Pinpoint the cell where the given text exists, returning its (X, Y) midpoint coordinate. 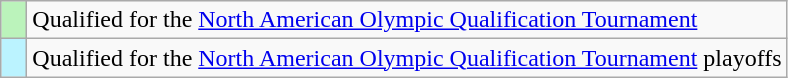
Qualified for the North American Olympic Qualification Tournament (407, 20)
Qualified for the North American Olympic Qualification Tournament playoffs (407, 58)
